Find where the given text appears and provide that cell's center as (x, y) coordinate. 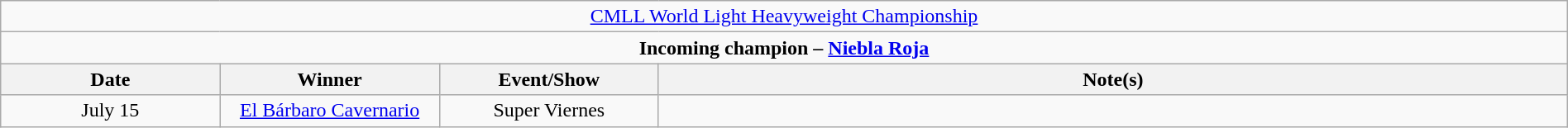
July 15 (111, 111)
Winner (329, 79)
Super Viernes (549, 111)
Date (111, 79)
Note(s) (1113, 79)
El Bárbaro Cavernario (329, 111)
Event/Show (549, 79)
CMLL World Light Heavyweight Championship (784, 17)
Incoming champion – Niebla Roja (784, 48)
